Extract the [x, y] coordinate from the center of the cell holding the provided text.  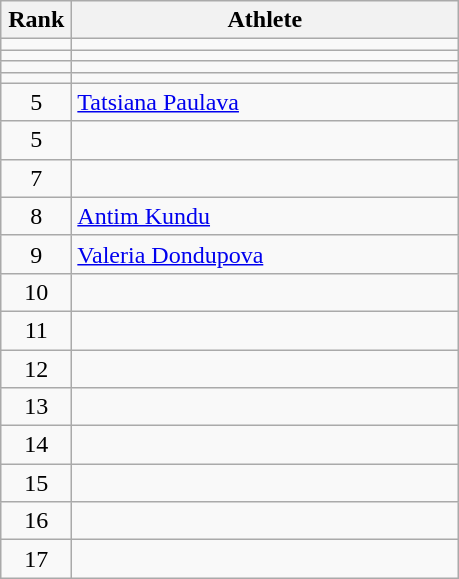
Athlete [265, 20]
16 [36, 521]
14 [36, 445]
12 [36, 369]
9 [36, 254]
Rank [36, 20]
7 [36, 178]
17 [36, 559]
11 [36, 330]
Valeria Dondupova [265, 254]
Antim Kundu [265, 216]
13 [36, 407]
8 [36, 216]
Tatsiana Paulava [265, 102]
10 [36, 292]
15 [36, 483]
